Capture the cell that displays the provided text and extract its (X, Y) central coordinate. 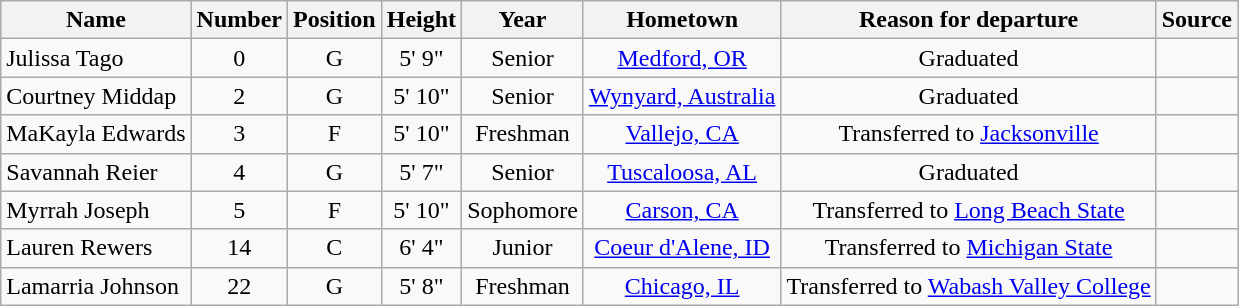
0 (239, 58)
Reason for departure (968, 20)
5' 8" (421, 286)
Transferred to Wabash Valley College (968, 286)
5' 9" (421, 58)
22 (239, 286)
Transferred to Jacksonville (968, 134)
Courtney Middap (96, 96)
Transferred to Michigan State (968, 248)
Hometown (682, 20)
Carson, CA (682, 210)
4 (239, 172)
Coeur d'Alene, ID (682, 248)
Chicago, IL (682, 286)
Year (523, 20)
Tuscaloosa, AL (682, 172)
Medford, OR (682, 58)
Vallejo, CA (682, 134)
5 (239, 210)
Name (96, 20)
Myrrah Joseph (96, 210)
Sophomore (523, 210)
Wynyard, Australia (682, 96)
Junior (523, 248)
Savannah Reier (96, 172)
Lamarria Johnson (96, 286)
3 (239, 134)
Position (334, 20)
Julissa Tago (96, 58)
5' 7" (421, 172)
Source (1196, 20)
Number (239, 20)
Lauren Rewers (96, 248)
Height (421, 20)
14 (239, 248)
MaKayla Edwards (96, 134)
6' 4" (421, 248)
Transferred to Long Beach State (968, 210)
2 (239, 96)
C (334, 248)
